Provide the [X, Y] coordinate of the cell's center where the given text is located.  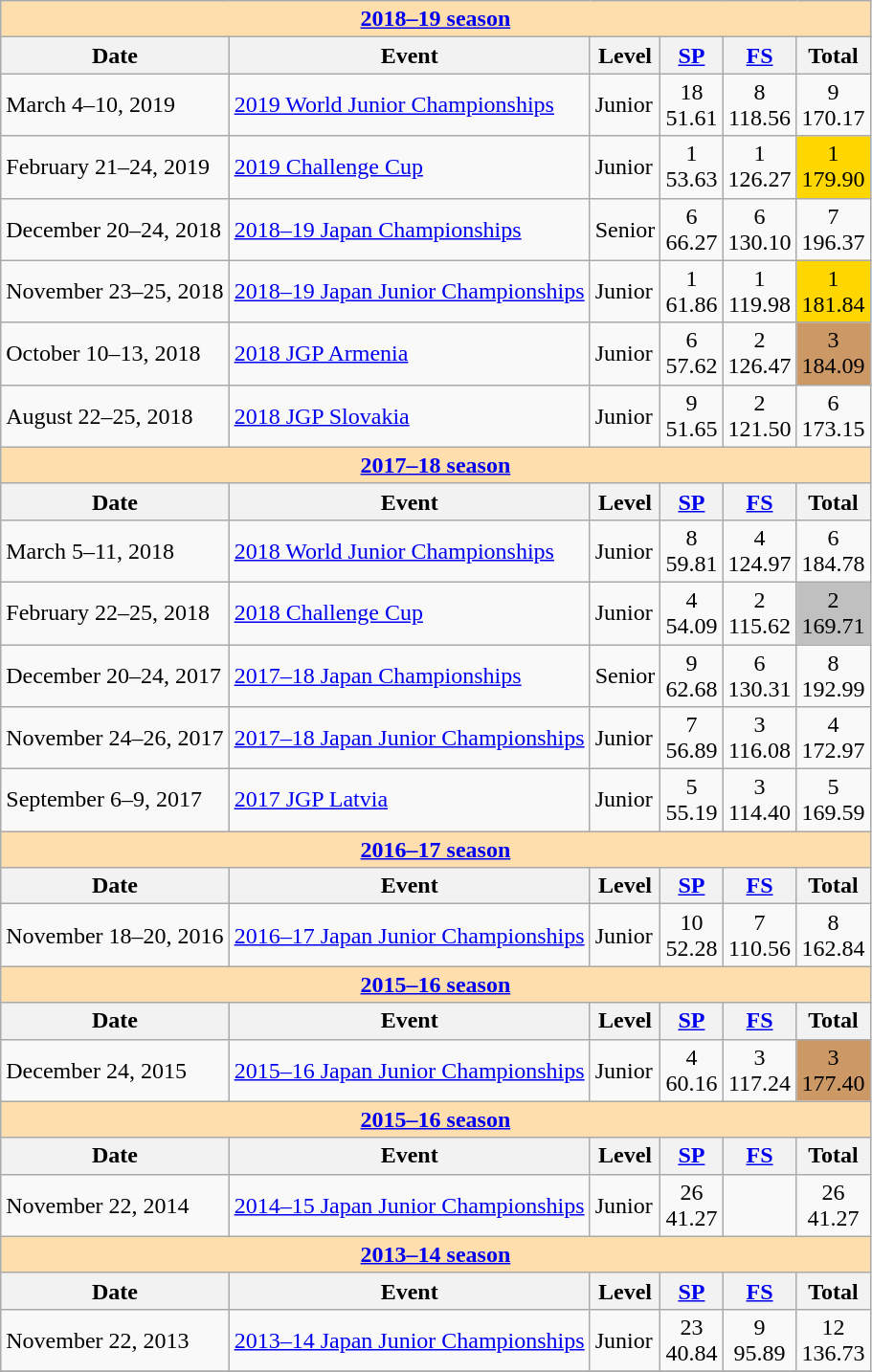
December 20–24, 2018 [115, 230]
February 22–25, 2018 [115, 612]
2017–18 Japan Junior Championships [410, 739]
2017–18 Japan Championships [410, 675]
November 24–26, 2017 [115, 739]
2013–14 Japan Junior Championships [410, 1339]
2017–18 season [436, 465]
March 4–10, 2019 [115, 105]
2016–17 season [436, 850]
7 196.37 [833, 230]
10 52.28 [691, 936]
2018 JGP Slovakia [410, 415]
October 10–13, 2018 [115, 354]
2 126.47 [760, 354]
November 22, 2013 [115, 1339]
3 116.08 [760, 739]
November 18–20, 2016 [115, 936]
8 59.81 [691, 551]
1 126.27 [760, 166]
2014–15 Japan Junior Championships [410, 1206]
6 184.78 [833, 551]
1 61.86 [691, 291]
4 124.97 [760, 551]
August 22–25, 2018 [115, 415]
1 53.63 [691, 166]
4 172.97 [833, 739]
2018–19 season [436, 19]
5 55.19 [691, 800]
9 62.68 [691, 675]
6 173.15 [833, 415]
18 51.61 [691, 105]
2 169.71 [833, 612]
4 60.16 [691, 1070]
3 184.09 [833, 354]
December 20–24, 2017 [115, 675]
9 170.17 [833, 105]
2 115.62 [760, 612]
2016–17 Japan Junior Championships [410, 936]
3 114.40 [760, 800]
2019 World Junior Championships [410, 105]
2018 World Junior Championships [410, 551]
September 6–9, 2017 [115, 800]
November 22, 2014 [115, 1206]
6 66.27 [691, 230]
2 121.50 [760, 415]
12 136.73 [833, 1339]
2018–19 Japan Junior Championships [410, 291]
February 21–24, 2019 [115, 166]
2013–14 season [436, 1254]
6 130.31 [760, 675]
3 117.24 [760, 1070]
3 177.40 [833, 1070]
6 57.62 [691, 354]
2018–19 Japan Championships [410, 230]
7 110.56 [760, 936]
8 192.99 [833, 675]
9 95.89 [760, 1339]
8 162.84 [833, 936]
November 23–25, 2018 [115, 291]
1 181.84 [833, 291]
December 24, 2015 [115, 1070]
1 179.90 [833, 166]
8 118.56 [760, 105]
23 40.84 [691, 1339]
6 130.10 [760, 230]
March 5–11, 2018 [115, 551]
2019 Challenge Cup [410, 166]
2017 JGP Latvia [410, 800]
2018 Challenge Cup [410, 612]
2015–16 Japan Junior Championships [410, 1070]
5 169.59 [833, 800]
9 51.65 [691, 415]
1 119.98 [760, 291]
2018 JGP Armenia [410, 354]
4 54.09 [691, 612]
7 56.89 [691, 739]
